Extract the [X, Y] coordinate from the center of the cell holding the provided text.  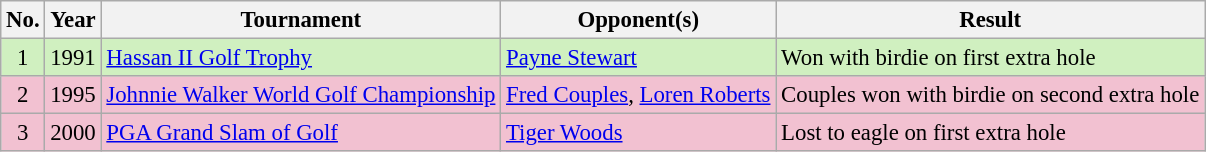
Johnnie Walker World Golf Championship [301, 95]
PGA Grand Slam of Golf [301, 133]
Hassan II Golf Trophy [301, 58]
Year [73, 20]
1995 [73, 95]
Won with birdie on first extra hole [990, 58]
1991 [73, 58]
No. [23, 20]
Fred Couples, Loren Roberts [638, 95]
2 [23, 95]
Opponent(s) [638, 20]
Tiger Woods [638, 133]
Payne Stewart [638, 58]
Couples won with birdie on second extra hole [990, 95]
Tournament [301, 20]
2000 [73, 133]
Result [990, 20]
3 [23, 133]
Lost to eagle on first extra hole [990, 133]
1 [23, 58]
